Find where the given text appears and provide that cell's center as [X, Y] coordinate. 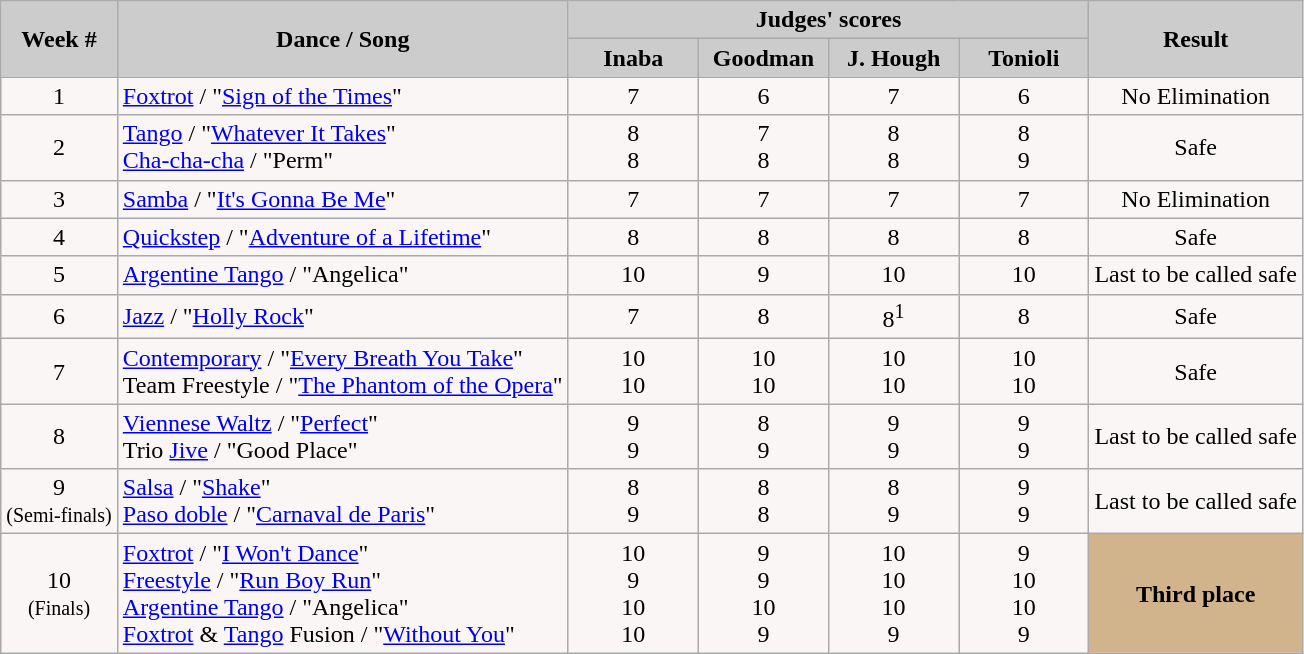
Week # [60, 39]
Third place [1196, 594]
Argentine Tango / "Angelica" [342, 275]
1010109 [894, 594]
99109 [763, 594]
3 [60, 199]
Viennese Waltz / "Perfect"Trio Jive / "Good Place" [342, 436]
910109 [1024, 594]
1091010 [633, 594]
Foxtrot / "I Won't Dance"Freestyle / "Run Boy Run"Argentine Tango / "Angelica"Foxtrot & Tango Fusion / "Without You" [342, 594]
J. Hough [894, 58]
9 [763, 275]
9(Semi-finals) [60, 502]
Quickstep / "Adventure of a Lifetime" [342, 237]
Samba / "It's Gonna Be Me" [342, 199]
Contemporary / "Every Breath You Take"Team Freestyle / "The Phantom of the Opera" [342, 372]
Dance / Song [342, 39]
Tonioli [1024, 58]
4 [60, 237]
Goodman [763, 58]
Judges' scores [828, 20]
Jazz / "Holly Rock" [342, 316]
78 [763, 148]
Salsa / "Shake"Paso doble / "Carnaval de Paris" [342, 502]
Result [1196, 39]
5 [60, 275]
Tango / "Whatever It Takes"Cha-cha-cha / "Perm" [342, 148]
Inaba [633, 58]
Foxtrot / "Sign of the Times" [342, 96]
10(Finals) [60, 594]
81 [894, 316]
2 [60, 148]
1 [60, 96]
